Return [x, y] of the center of cell containing provided text 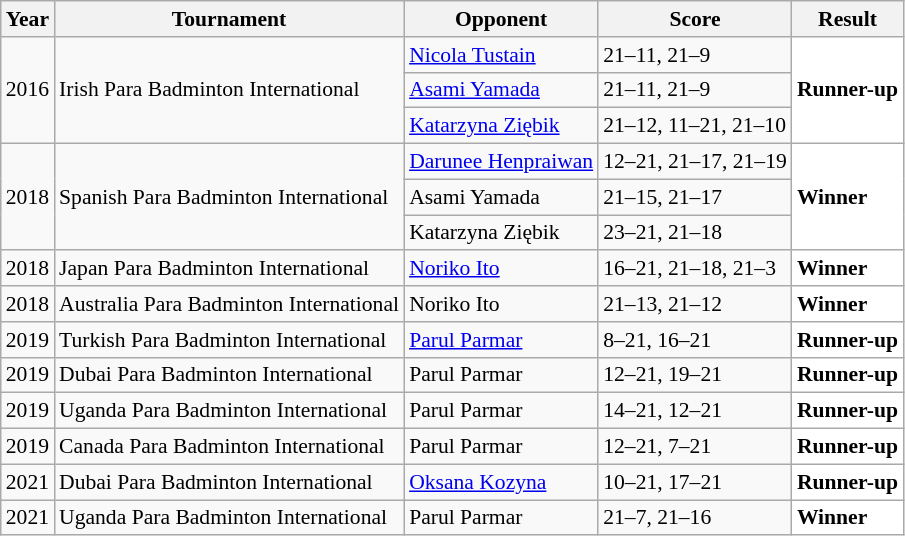
Canada Para Badminton International [229, 447]
Irish Para Badminton International [229, 90]
12–21, 21–17, 21–19 [695, 162]
8–21, 16–21 [695, 340]
12–21, 19–21 [695, 375]
Score [695, 19]
21–13, 21–12 [695, 304]
Nicola Tustain [501, 55]
Oksana Kozyna [501, 482]
Tournament [229, 19]
Opponent [501, 19]
Australia Para Badminton International [229, 304]
21–7, 21–16 [695, 518]
21–12, 11–21, 21–10 [695, 126]
Japan Para Badminton International [229, 269]
23–21, 21–18 [695, 233]
Result [848, 19]
21–15, 21–17 [695, 197]
Turkish Para Badminton International [229, 340]
10–21, 17–21 [695, 482]
2016 [28, 90]
Year [28, 19]
Spanish Para Badminton International [229, 198]
12–21, 7–21 [695, 447]
14–21, 12–21 [695, 411]
16–21, 21–18, 21–3 [695, 269]
Darunee Henpraiwan [501, 162]
